Detect which cell encompasses the target text, then output its (x, y) center coordinate. 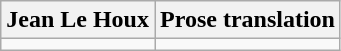
Prose translation (247, 20)
Jean Le Houx (78, 20)
